Scan for the cell matching the given text and deliver its [x, y] coordinate at center. 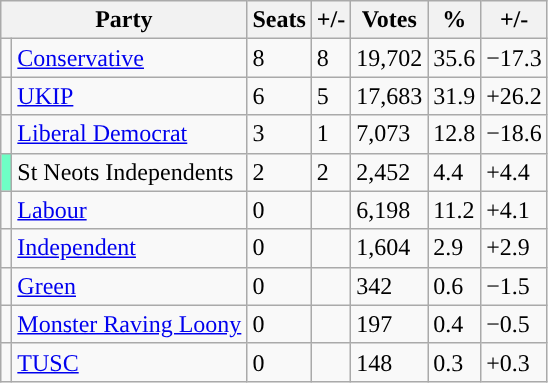
148 [390, 362]
+2.9 [514, 248]
+0.3 [514, 362]
Monster Raving Loony [130, 324]
Votes [390, 20]
342 [390, 286]
+26.2 [514, 96]
+4.4 [514, 172]
Liberal Democrat [130, 134]
19,702 [390, 58]
0.6 [454, 286]
6,198 [390, 210]
1,604 [390, 248]
Party [124, 20]
Green [130, 286]
1 [330, 134]
35.6 [454, 58]
4.4 [454, 172]
Independent [130, 248]
12.8 [454, 134]
2,452 [390, 172]
6 [279, 96]
197 [390, 324]
−17.3 [514, 58]
0.3 [454, 362]
St Neots Independents [130, 172]
−1.5 [514, 286]
Labour [130, 210]
Seats [279, 20]
UKIP [130, 96]
+4.1 [514, 210]
TUSC [130, 362]
Conservative [130, 58]
% [454, 20]
0.4 [454, 324]
7,073 [390, 134]
11.2 [454, 210]
17,683 [390, 96]
3 [279, 134]
−0.5 [514, 324]
5 [330, 96]
31.9 [454, 96]
−18.6 [514, 134]
2.9 [454, 248]
